Pinpoint the cell where the given text exists, returning its [x, y] midpoint coordinate. 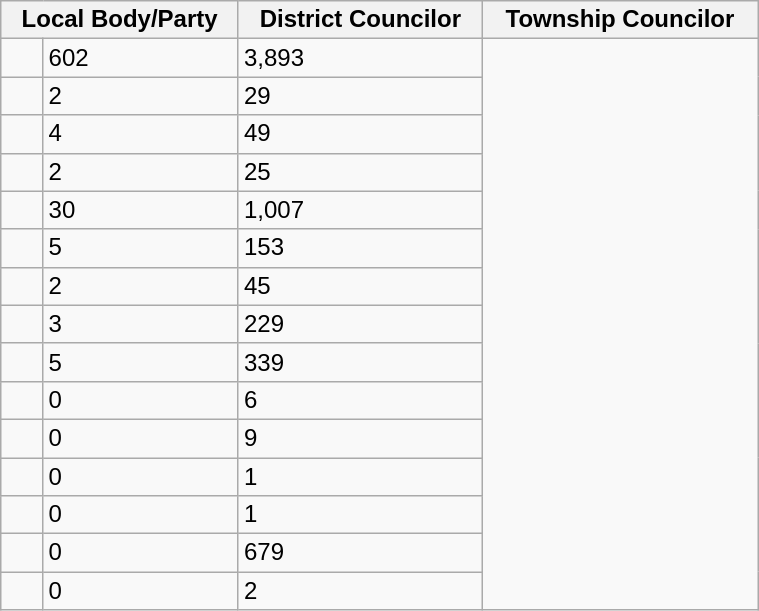
602 [140, 58]
45 [360, 286]
District Councilor [360, 20]
49 [360, 134]
1,007 [360, 210]
153 [360, 248]
229 [360, 324]
339 [360, 362]
679 [360, 553]
29 [360, 96]
30 [140, 210]
9 [360, 438]
3 [140, 324]
6 [360, 400]
25 [360, 172]
Township Councilor [620, 20]
4 [140, 134]
3,893 [360, 58]
Local Body/Party [120, 20]
